Scan for the cell matching the given text and deliver its (x, y) coordinate at center. 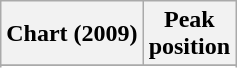
Peakposition (189, 34)
Chart (2009) (72, 34)
